Return [x, y] of the center of cell containing provided text 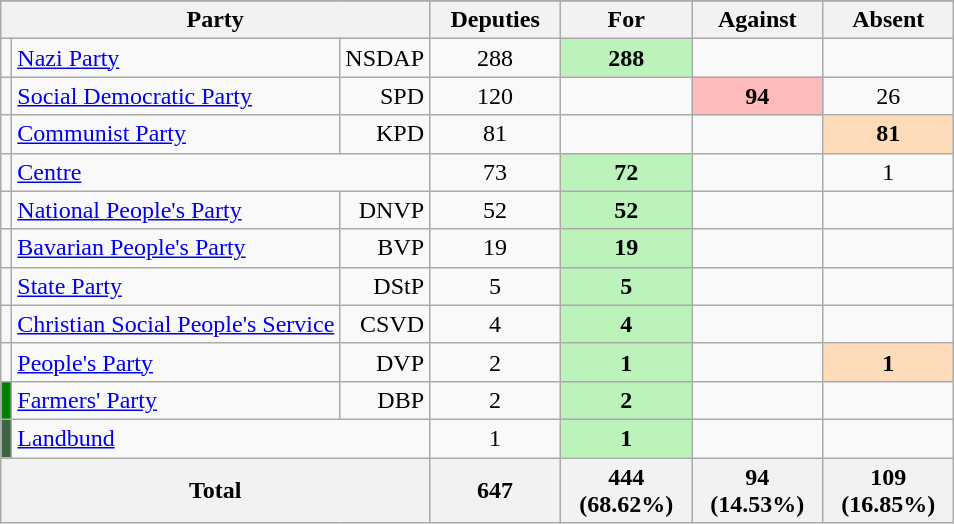
Party [216, 20]
Absent [888, 20]
109 (16.85%) [888, 490]
People's Party [176, 362]
Total [216, 490]
State Party [176, 286]
Communist Party [176, 134]
Farmers' Party [176, 400]
DNVP [385, 210]
DStP [385, 286]
DBP [385, 400]
Christian Social People's Service [176, 324]
94 [758, 96]
Bavarian People's Party [176, 248]
National People's Party [176, 210]
NSDAP [385, 58]
647 [496, 490]
Social Democratic Party [176, 96]
94(14.53%) [758, 490]
BVP [385, 248]
72 [626, 172]
KPD [385, 134]
Landbund [221, 438]
120 [496, 96]
Nazi Party [176, 58]
73 [496, 172]
For [626, 20]
26 [888, 96]
Deputies [496, 20]
Centre [221, 172]
444 (68.62%) [626, 490]
DVP [385, 362]
SPD [385, 96]
Against [758, 20]
CSVD [385, 324]
